Extract the [X, Y] coordinate from the center of the cell holding the provided text.  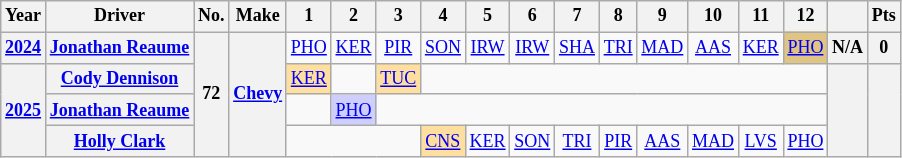
7 [578, 16]
10 [714, 16]
Driver [119, 16]
No. [212, 16]
8 [618, 16]
Holly Clark [119, 140]
N/A [848, 48]
LVS [760, 140]
SHA [578, 48]
12 [806, 16]
6 [532, 16]
2024 [24, 48]
2 [354, 16]
Year [24, 16]
Make [258, 16]
5 [488, 16]
72 [212, 94]
1 [308, 16]
Pts [884, 16]
3 [398, 16]
CNS [444, 140]
2025 [24, 110]
Chevy [258, 94]
0 [884, 48]
4 [444, 16]
9 [662, 16]
Cody Dennison [119, 78]
11 [760, 16]
TUC [398, 78]
